Locate the cell with the specified text and output its (x, y) center coordinate. 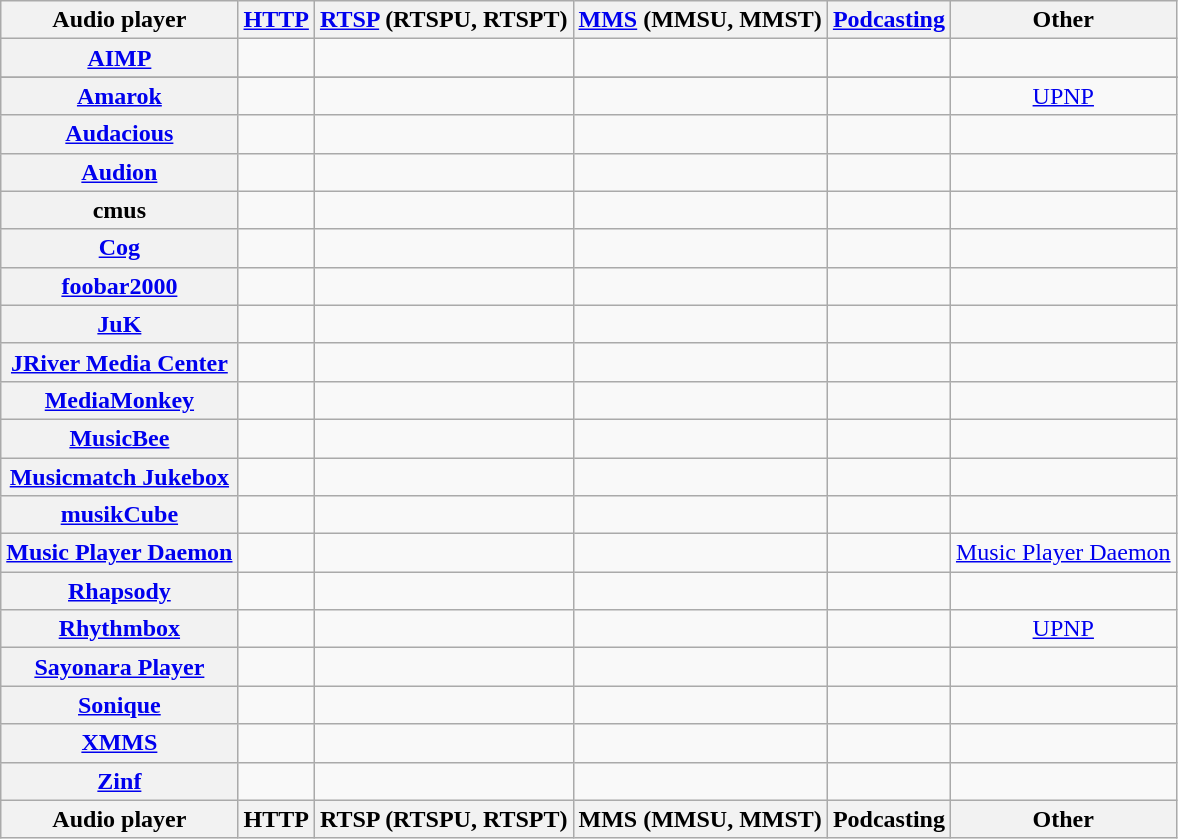
AIMP (120, 58)
cmus (120, 210)
Audacious (120, 134)
Audion (120, 172)
musikCube (120, 515)
Musicmatch Jukebox (120, 477)
JuK (120, 324)
Sayonara Player (120, 667)
MediaMonkey (120, 400)
foobar2000 (120, 286)
MusicBee (120, 438)
Rhythmbox (120, 629)
Amarok (120, 96)
Sonique (120, 705)
Zinf (120, 781)
Cog (120, 248)
Rhapsody (120, 591)
JRiver Media Center (120, 362)
XMMS (120, 743)
